Return (X, Y) of the center of cell containing provided text 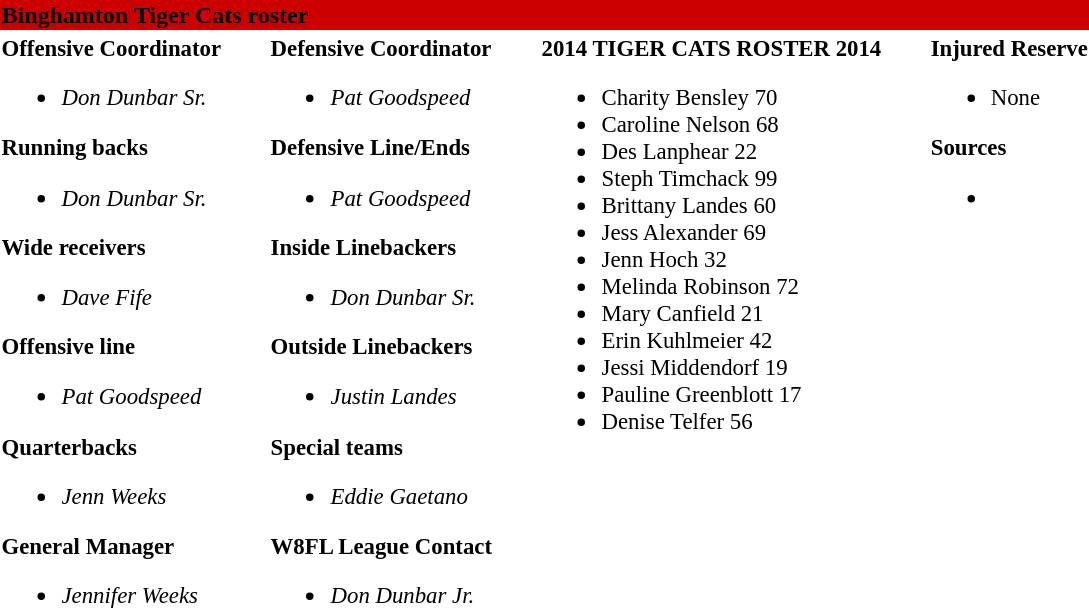
Binghamton Tiger Cats roster (544, 15)
